Return the (X, Y) coordinate for the center point of the cell that contains the specified text.  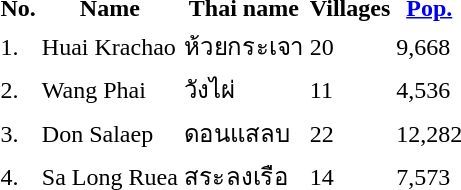
22 (350, 133)
Don Salaep (110, 133)
20 (350, 46)
Huai Krachao (110, 46)
11 (350, 90)
ดอนแสลบ (244, 133)
ห้วยกระเจา (244, 46)
Wang Phai (110, 90)
วังไผ่ (244, 90)
